Return the [X, Y] coordinate for the center point of the cell that contains the specified text.  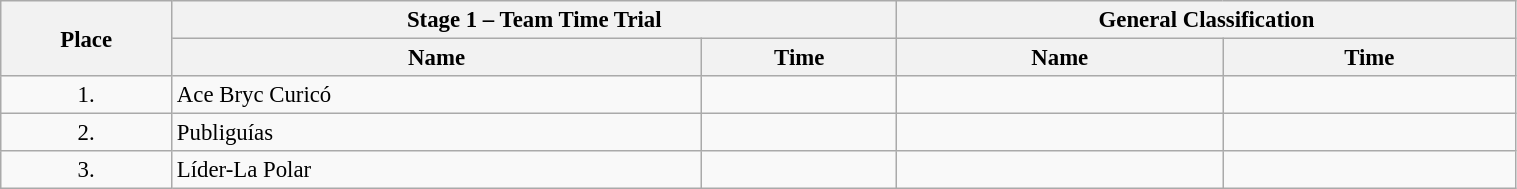
General Classification [1206, 20]
Ace Bryc Curicó [437, 95]
3. [86, 170]
Stage 1 – Team Time Trial [534, 20]
2. [86, 133]
Place [86, 38]
Publiguías [437, 133]
Líder-La Polar [437, 170]
1. [86, 95]
